Locate the cell with the specified text and output its [X, Y] center coordinate. 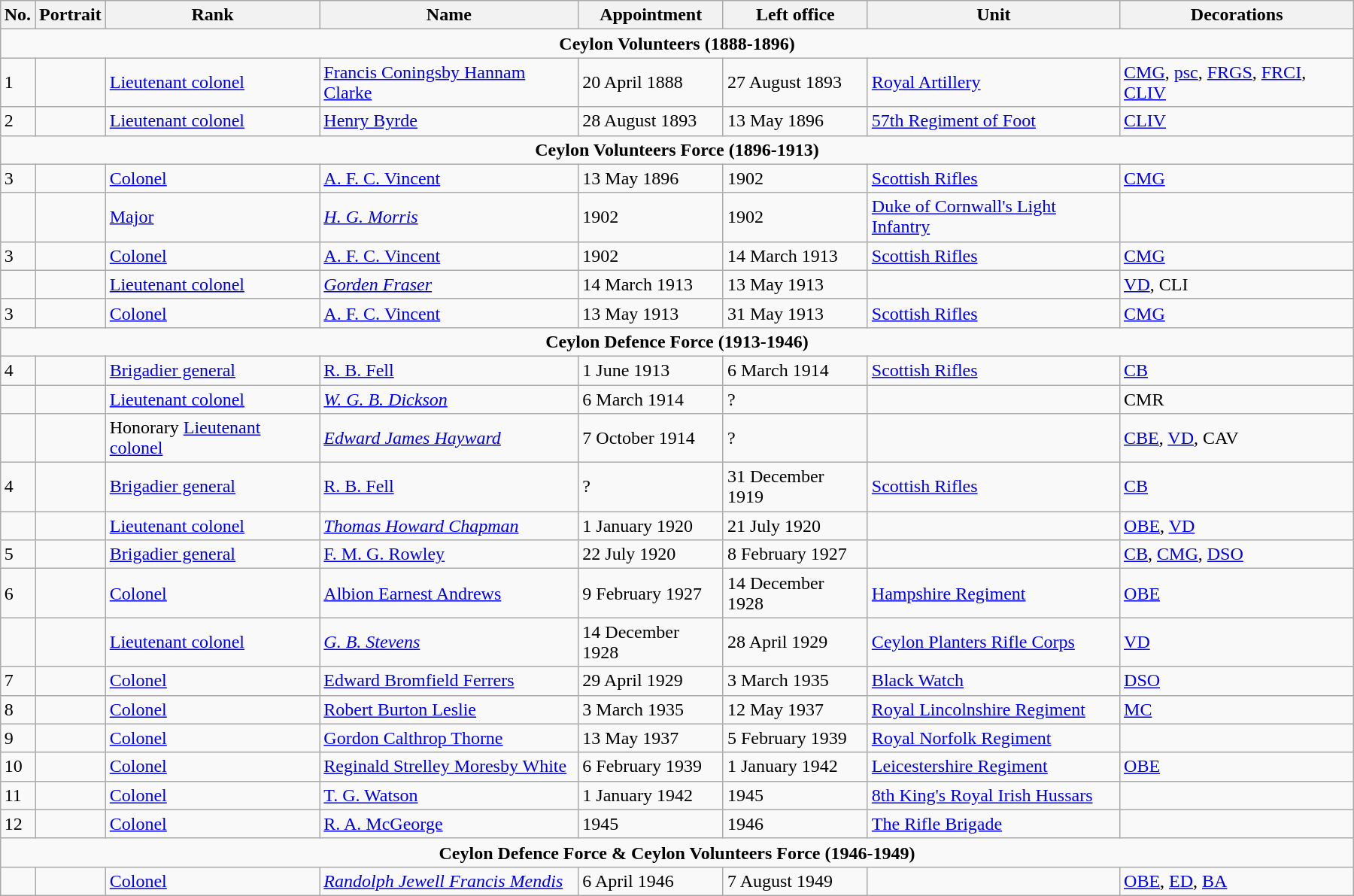
2 [17, 121]
CB, CMG, DSO [1237, 554]
No. [17, 15]
10 [17, 767]
28 April 1929 [795, 642]
21 July 1920 [795, 526]
Name [449, 15]
H. G. Morris [449, 217]
Portrait [71, 15]
F. M. G. Rowley [449, 554]
6 April 1946 [651, 881]
Royal Artillery [993, 83]
9 February 1927 [651, 593]
MC [1237, 709]
6 February 1939 [651, 767]
11 [17, 795]
Ceylon Defence Force (1913-1946) [677, 342]
Major [212, 217]
The Rifle Brigade [993, 824]
12 May 1937 [795, 709]
CMR [1237, 399]
R. A. McGeorge [449, 824]
31 December 1919 [795, 487]
5 [17, 554]
Albion Earnest Andrews [449, 593]
Appointment [651, 15]
27 August 1893 [795, 83]
Royal Norfolk Regiment [993, 738]
8 [17, 709]
9 [17, 738]
Robert Burton Leslie [449, 709]
22 July 1920 [651, 554]
1946 [795, 824]
6 [17, 593]
7 October 1914 [651, 438]
VD, CLI [1237, 284]
Gordon Calthrop Thorne [449, 738]
31 May 1913 [795, 313]
Ceylon Volunteers (1888-1896) [677, 44]
Edward James Hayward [449, 438]
OBE, ED, BA [1237, 881]
Rank [212, 15]
28 August 1893 [651, 121]
Unit [993, 15]
Edward Bromfield Ferrers [449, 681]
Thomas Howard Chapman [449, 526]
Hampshire Regiment [993, 593]
Henry Byrde [449, 121]
Francis Coningsby Hannam Clarke [449, 83]
DSO [1237, 681]
8th King's Royal Irish Hussars [993, 795]
G. B. Stevens [449, 642]
1 [17, 83]
8 February 1927 [795, 554]
Duke of Cornwall's Light Infantry [993, 217]
Left office [795, 15]
CMG, psc, FRGS, FRCI, CLIV [1237, 83]
Ceylon Volunteers Force (1896-1913) [677, 150]
OBE, VD [1237, 526]
Ceylon Defence Force & Ceylon Volunteers Force (1946-1949) [677, 852]
Ceylon Planters Rifle Corps [993, 642]
20 April 1888 [651, 83]
Honorary Lieutenant colonel [212, 438]
12 [17, 824]
Leicestershire Regiment [993, 767]
Royal Lincolnshire Regiment [993, 709]
13 May 1937 [651, 738]
T. G. Watson [449, 795]
7 [17, 681]
1 June 1913 [651, 370]
Randolph Jewell Francis Mendis [449, 881]
CLIV [1237, 121]
W. G. B. Dickson [449, 399]
CBE, VD, CAV [1237, 438]
1 January 1920 [651, 526]
7 August 1949 [795, 881]
29 April 1929 [651, 681]
57th Regiment of Foot [993, 121]
VD [1237, 642]
5 February 1939 [795, 738]
Gorden Fraser [449, 284]
Decorations [1237, 15]
Black Watch [993, 681]
Reginald Strelley Moresby White [449, 767]
